Extract the (x, y) coordinate from the center of the cell holding the provided text.  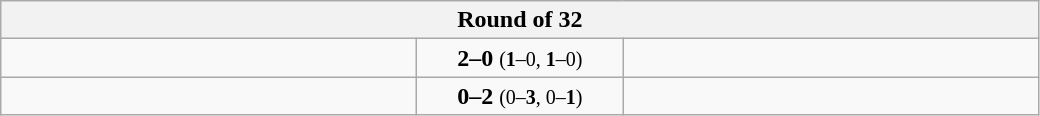
2–0 (1–0, 1–0) (520, 58)
Round of 32 (520, 20)
0–2 (0–3, 0–1) (520, 96)
